From the cell containing the given text, extract its center point as (X, Y) coordinate. 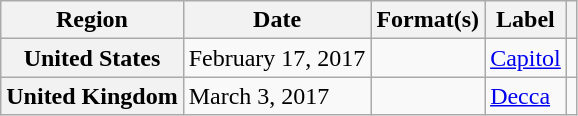
March 3, 2017 (277, 96)
United States (92, 58)
Capitol (526, 58)
Format(s) (428, 20)
Date (277, 20)
Label (526, 20)
Region (92, 20)
February 17, 2017 (277, 58)
United Kingdom (92, 96)
Decca (526, 96)
